Return [x, y] of the center of cell containing provided text 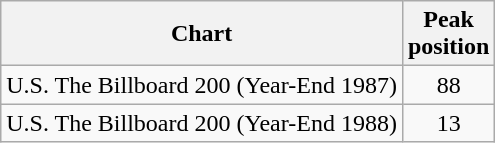
88 [448, 85]
U.S. The Billboard 200 (Year-End 1988) [202, 123]
13 [448, 123]
Chart [202, 34]
U.S. The Billboard 200 (Year-End 1987) [202, 85]
Peak position [448, 34]
